From the cell containing the given text, extract its center point as [x, y] coordinate. 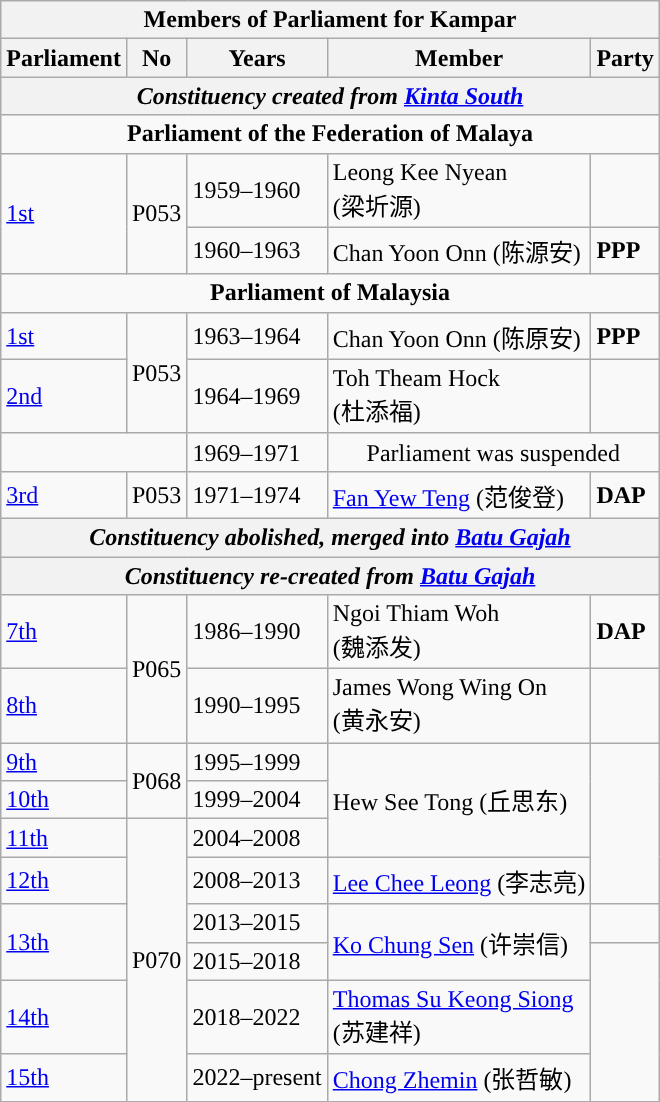
Fan Yew Teng (范俊登) [459, 494]
1986–1990 [257, 632]
Lee Chee Leong (李志亮) [459, 880]
2nd [64, 396]
Parliament of Malaysia [330, 293]
1959–1960 [257, 190]
Members of Parliament for Kampar [330, 20]
James Wong Wing On (黄永安) [459, 706]
2018–2022 [257, 1017]
2008–2013 [257, 880]
1990–1995 [257, 706]
13th [64, 942]
Parliament of the Federation of Malaya [330, 134]
2015–2018 [257, 961]
P065 [156, 669]
1964–1969 [257, 396]
Party [625, 58]
11th [64, 838]
Hew See Tong (丘思东) [459, 800]
2013–2015 [257, 923]
Ko Chung Sen (许崇信) [459, 942]
8th [64, 706]
P068 [156, 781]
No [156, 58]
7th [64, 632]
P070 [156, 960]
3rd [64, 494]
Constituency created from Kinta South [330, 96]
1999–2004 [257, 800]
Parliament [64, 58]
15th [64, 1078]
Member [459, 58]
Ngoi Thiam Woh (魏添发) [459, 632]
1969–1971 [257, 452]
1963–1964 [257, 336]
Chong Zhemin (张哲敏) [459, 1078]
1960–1963 [257, 250]
10th [64, 800]
Toh Theam Hock (杜添福) [459, 396]
Chan Yoon Onn (陈源安) [459, 250]
2004–2008 [257, 838]
Leong Kee Nyean (梁圻源) [459, 190]
12th [64, 880]
Constituency re-created from Batu Gajah [330, 575]
1971–1974 [257, 494]
Chan Yoon Onn (陈原安) [459, 336]
14th [64, 1017]
Years [257, 58]
1995–1999 [257, 762]
2022–present [257, 1078]
9th [64, 762]
Parliament was suspended [493, 452]
Constituency abolished, merged into Batu Gajah [330, 537]
Thomas Su Keong Siong (苏建祥) [459, 1017]
